Output the [X, Y] coordinate of the center of the cell containing the given text.  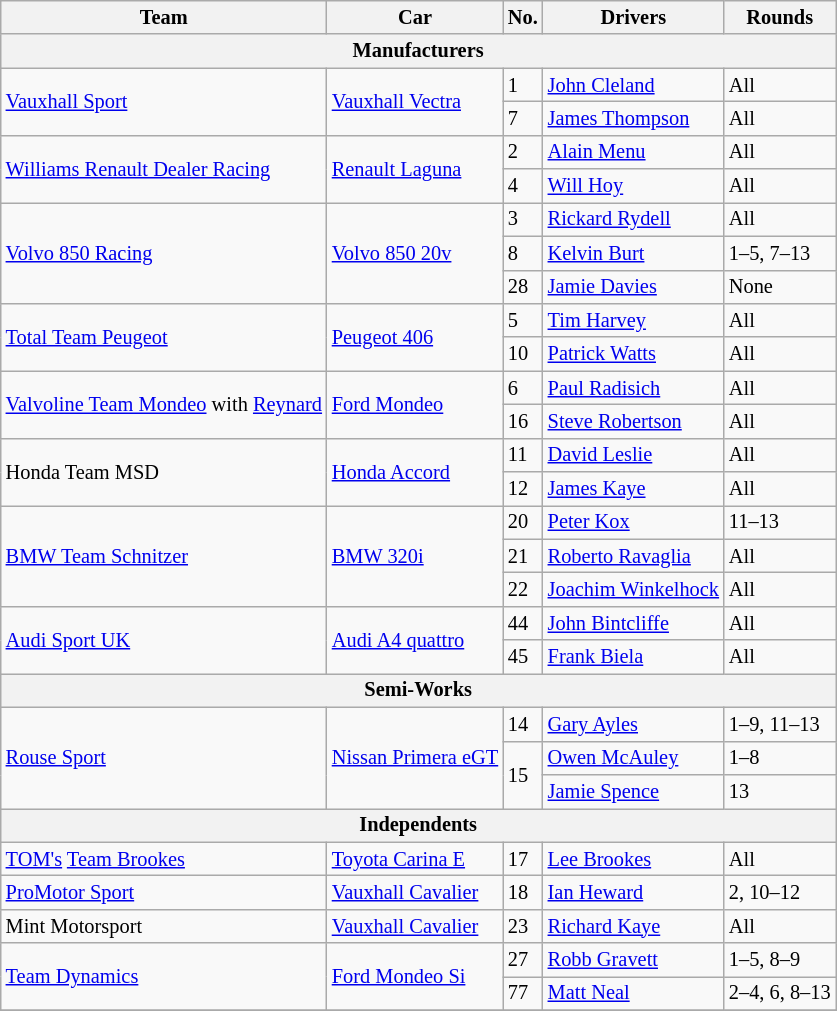
Matt Neal [634, 993]
Jamie Spence [634, 791]
Semi-Works [418, 690]
16 [523, 421]
Rouse Sport [164, 758]
Patrick Watts [634, 354]
1 [523, 85]
Frank Biela [634, 657]
Drivers [634, 17]
1–5, 8–9 [780, 960]
Richard Kaye [634, 926]
Owen McAuley [634, 758]
11–13 [780, 522]
45 [523, 657]
2, 10–12 [780, 892]
Kelvin Burt [634, 253]
John Bintcliffe [634, 623]
Car [415, 17]
Peter Kox [634, 522]
Rickard Rydell [634, 219]
Toyota Carina E [415, 859]
Roberto Ravaglia [634, 556]
10 [523, 354]
Independents [418, 825]
11 [523, 455]
Ian Heward [634, 892]
Audi A4 quattro [415, 640]
Peugeot 406 [415, 336]
Honda Team MSD [164, 472]
13 [780, 791]
17 [523, 859]
TOM's Team Brookes [164, 859]
Williams Renault Dealer Racing [164, 168]
Joachim Winkelhock [634, 589]
12 [523, 489]
23 [523, 926]
Lee Brookes [634, 859]
Ford Mondeo [415, 404]
Tim Harvey [634, 320]
7 [523, 118]
Vauxhall Sport [164, 102]
15 [523, 774]
Team Dynamics [164, 976]
20 [523, 522]
5 [523, 320]
James Kaye [634, 489]
28 [523, 287]
2 [523, 152]
8 [523, 253]
Mint Motorsport [164, 926]
Alain Menu [634, 152]
Manufacturers [418, 51]
Total Team Peugeot [164, 336]
Rounds [780, 17]
14 [523, 724]
Renault Laguna [415, 168]
BMW 320i [415, 556]
Jamie Davies [634, 287]
1–8 [780, 758]
Valvoline Team Mondeo with Reynard [164, 404]
18 [523, 892]
ProMotor Sport [164, 892]
1–5, 7–13 [780, 253]
Gary Ayles [634, 724]
Ford Mondeo Si [415, 976]
21 [523, 556]
77 [523, 993]
Honda Accord [415, 472]
None [780, 287]
1–9, 11–13 [780, 724]
Volvo 850 Racing [164, 252]
Nissan Primera eGT [415, 758]
Will Hoy [634, 186]
Steve Robertson [634, 421]
David Leslie [634, 455]
James Thompson [634, 118]
Volvo 850 20v [415, 252]
27 [523, 960]
6 [523, 388]
John Cleland [634, 85]
Vauxhall Vectra [415, 102]
BMW Team Schnitzer [164, 556]
Team [164, 17]
Paul Radisich [634, 388]
4 [523, 186]
22 [523, 589]
3 [523, 219]
No. [523, 17]
Robb Gravett [634, 960]
Audi Sport UK [164, 640]
2–4, 6, 8–13 [780, 993]
44 [523, 623]
